Capture the cell that displays the provided text and extract its (X, Y) central coordinate. 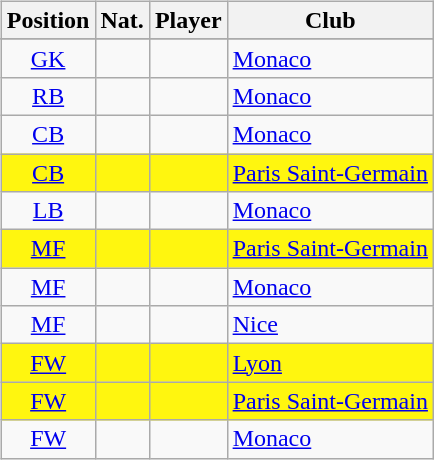
RB (48, 96)
Player (188, 20)
Position (48, 20)
Nice (330, 325)
Nat. (122, 20)
Lyon (330, 363)
GK (48, 58)
Club (330, 20)
LB (48, 211)
